Scan for the cell matching the given text and deliver its (X, Y) coordinate at center. 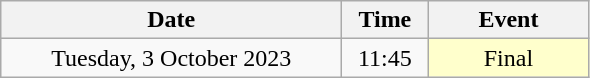
Final (508, 58)
11:45 (385, 58)
Event (508, 20)
Tuesday, 3 October 2023 (172, 58)
Date (172, 20)
Time (385, 20)
